For the text-containing cell, return its midpoint in [x, y] coordinate format. 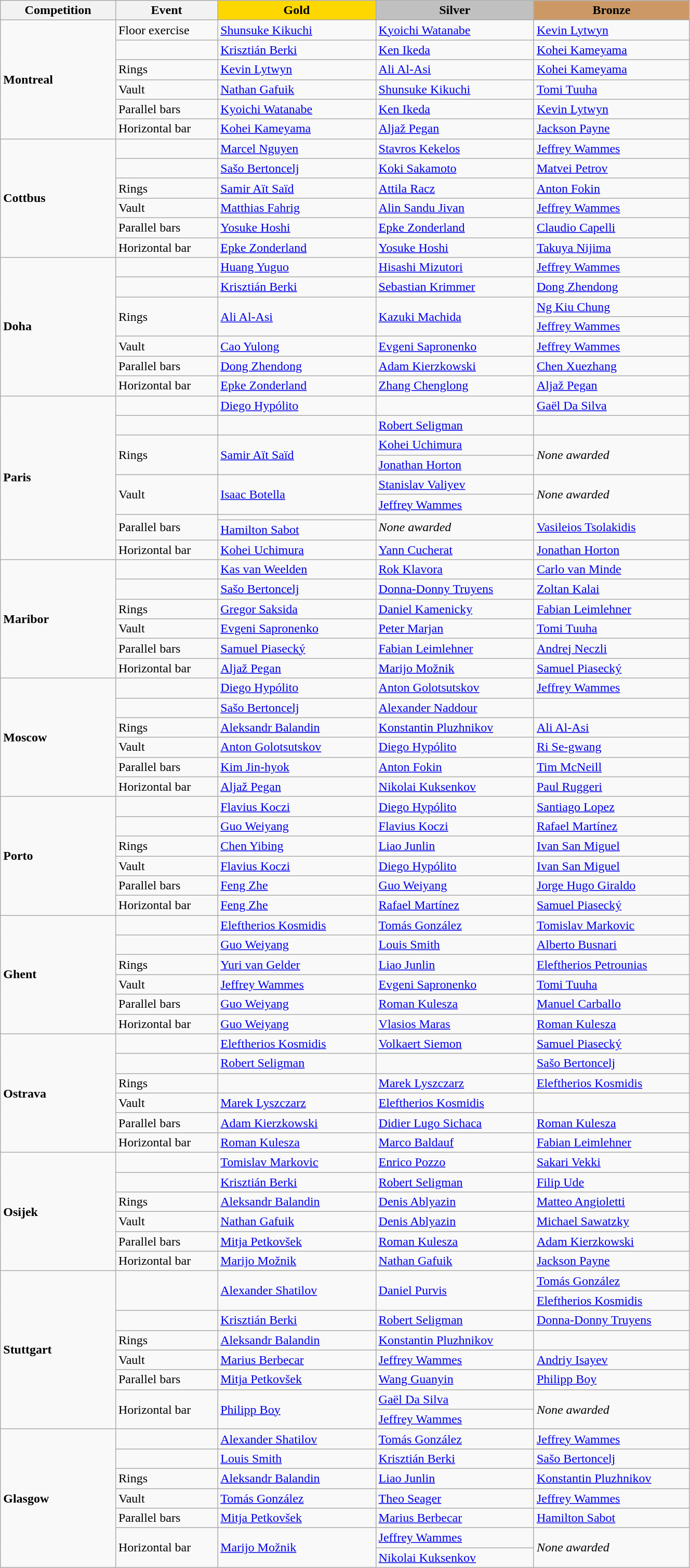
Bronze [611, 10]
Floor exercise [166, 30]
Rok Klavora [455, 570]
Michael Sawatzky [611, 1222]
Takuya Nijima [611, 248]
Alberto Busnari [611, 945]
Claudio Capelli [611, 227]
Alin Sandu Jivan [455, 208]
Daniel Kamenicky [455, 609]
Hisashi Mizutori [455, 267]
Vlasios Maras [455, 1024]
Eleftherios Petrounias [611, 965]
Stavros Kekelos [455, 148]
Paul Ruggeri [611, 787]
Ostrava [58, 1093]
Theo Seager [455, 1498]
Matvei Petrov [611, 168]
Stuttgart [58, 1350]
Wang Guanyin [455, 1380]
Alexander Naddour [455, 708]
Vasileios Tsolakidis [611, 526]
Montreal [58, 79]
Enrico Pozzo [455, 1162]
Gold [297, 10]
Ng Kiu Chung [611, 307]
Attila Racz [455, 188]
Chen Xuezhang [611, 366]
Maribor [58, 619]
Huang Yuguo [297, 267]
Doha [58, 327]
Stanislav Valiyev [455, 484]
Matteo Angioletti [611, 1202]
Isaac Botella [297, 494]
Volkaert Siemon [455, 1044]
Ghent [58, 975]
Sebastian Krimmer [455, 287]
Matthias Fahrig [297, 208]
Filip Ude [611, 1182]
Chen Yibing [297, 846]
Gregor Saksida [297, 609]
Kim Jin-hyok [297, 767]
Moscow [58, 737]
Kazuki Machida [455, 317]
Tim McNeill [611, 767]
Andrej Neczli [611, 648]
Ri Se-gwang [611, 747]
Carlo van Minde [611, 570]
Didier Lugo Sichaca [455, 1123]
Osijek [58, 1211]
Zhang Chenglong [455, 386]
Zoltan Kalai [611, 589]
Santiago Lopez [611, 806]
Cottbus [58, 198]
Manuel Carballo [611, 1004]
Marcel Nguyen [297, 148]
Koki Sakamoto [455, 168]
Jorge Hugo Giraldo [611, 886]
Glasgow [58, 1498]
Peter Marjan [455, 629]
Paris [58, 478]
Competition [58, 10]
Silver [455, 10]
Sakari Vekki [611, 1162]
Yuri van Gelder [297, 965]
Daniel Purvis [455, 1291]
Event [166, 10]
Porto [58, 856]
Marco Baldauf [455, 1142]
Kas van Weelden [297, 570]
Andriy Isayev [611, 1360]
Cao Yulong [297, 346]
Yann Cucherat [455, 550]
